Determine the (X, Y) coordinate at the center of the cell enclosing the given text.  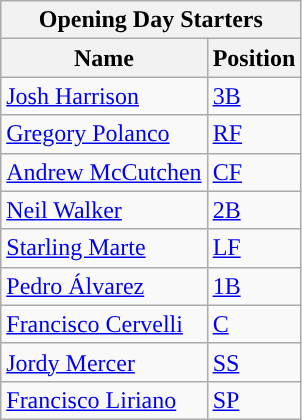
2B (254, 210)
Name (104, 58)
Opening Day Starters (151, 20)
CF (254, 172)
Francisco Cervelli (104, 324)
Neil Walker (104, 210)
Position (254, 58)
RF (254, 134)
Pedro Álvarez (104, 286)
1B (254, 286)
Starling Marte (104, 248)
Gregory Polanco (104, 134)
Andrew McCutchen (104, 172)
LF (254, 248)
SS (254, 362)
Jordy Mercer (104, 362)
SP (254, 400)
Francisco Liriano (104, 400)
C (254, 324)
Josh Harrison (104, 96)
3B (254, 96)
